Pinpoint the cell where the given text exists, returning its (X, Y) midpoint coordinate. 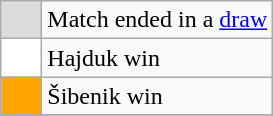
Šibenik win (158, 96)
Match ended in a draw (158, 20)
Hajduk win (158, 58)
